Extract the [X, Y] coordinate from the center of the cell holding the provided text.  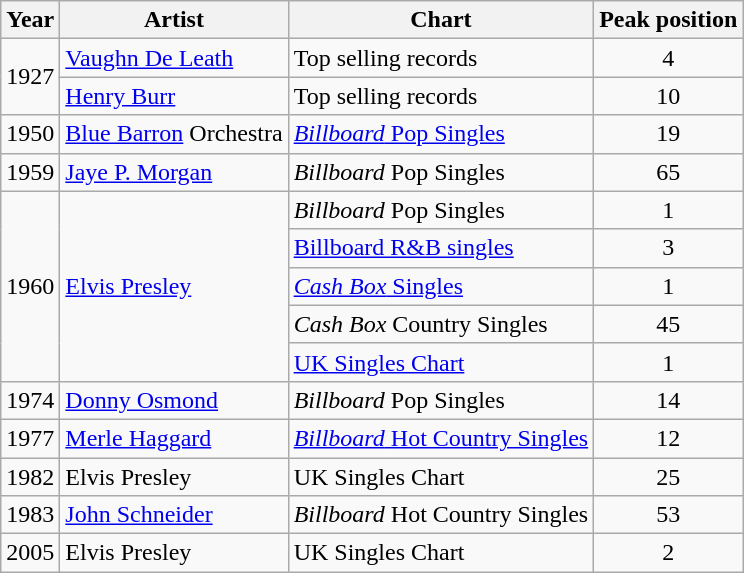
Peak position [668, 20]
65 [668, 172]
Billboard R&B singles [441, 248]
1927 [30, 77]
45 [668, 324]
Cash Box Singles [441, 286]
John Schneider [174, 515]
Jaye P. Morgan [174, 172]
Donny Osmond [174, 400]
Chart [441, 20]
3 [668, 248]
12 [668, 438]
53 [668, 515]
Cash Box Country Singles [441, 324]
Henry Burr [174, 96]
1977 [30, 438]
Blue Barron Orchestra [174, 134]
Merle Haggard [174, 438]
1960 [30, 286]
Year [30, 20]
1974 [30, 400]
1983 [30, 515]
Artist [174, 20]
2 [668, 553]
1959 [30, 172]
1982 [30, 477]
19 [668, 134]
2005 [30, 553]
10 [668, 96]
1950 [30, 134]
4 [668, 58]
25 [668, 477]
14 [668, 400]
Vaughn De Leath [174, 58]
